Output the [x, y] coordinate of the center of the cell containing the given text.  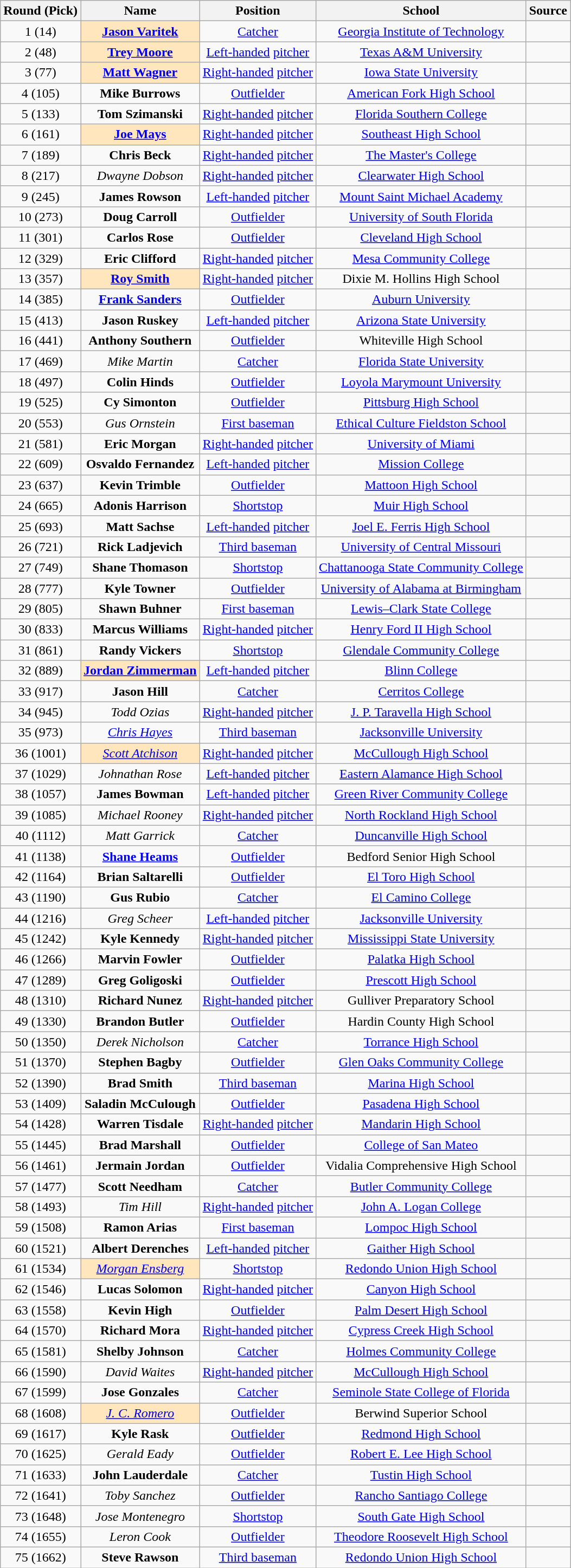
Ethical Culture Fieldston School [421, 423]
James Bowman [140, 794]
Jordan Zimmerman [140, 671]
59 (1508) [41, 1227]
Jason Varitek [140, 31]
Marvin Fowler [140, 960]
Scott Atchison [140, 753]
32 (889) [41, 671]
39 (1085) [41, 815]
Jermain Jordan [140, 1165]
Palatka High School [421, 960]
69 (1617) [41, 1434]
11 (301) [41, 237]
38 (1057) [41, 794]
Jose Gonzales [140, 1392]
9 (245) [41, 196]
Johnathan Rose [140, 774]
Todd Ozias [140, 712]
28 (777) [41, 588]
Adonis Harrison [140, 506]
Seminole State College of Florida [421, 1392]
Hardin County High School [421, 1021]
Chattanooga State Community College [421, 567]
El Toro High School [421, 877]
Doug Carroll [140, 217]
Butler Community College [421, 1186]
Kyle Kennedy [140, 939]
70 (1625) [41, 1454]
15 (413) [41, 320]
60 (1521) [41, 1248]
College of San Mateo [421, 1145]
Mattoon High School [421, 485]
Brad Marshall [140, 1145]
57 (1477) [41, 1186]
Mike Martin [140, 361]
Stephen Bagby [140, 1062]
21 (581) [41, 444]
Theodore Roosevelt High School [421, 1537]
Green River Community College [421, 794]
26 (721) [41, 547]
J. P. Taravella High School [421, 712]
Glendale Community College [421, 650]
63 (1558) [41, 1310]
Gerald Eady [140, 1454]
Florida State University [421, 361]
Shawn Buhner [140, 609]
Eastern Alamance High School [421, 774]
6 (161) [41, 134]
Kevin High [140, 1310]
54 (1428) [41, 1124]
35 (973) [41, 733]
Matt Sachse [140, 526]
Duncanville High School [421, 835]
29 (805) [41, 609]
South Gate High School [421, 1516]
Vidalia Comprehensive High School [421, 1165]
Shelby Johnson [140, 1351]
66 (1590) [41, 1372]
Name [140, 11]
Anthony Southern [140, 341]
Gus Ornstein [140, 423]
Cypress Creek High School [421, 1331]
Arizona State University [421, 320]
Chris Hayes [140, 733]
Torrance High School [421, 1042]
56 (1461) [41, 1165]
Mount Saint Michael Academy [421, 196]
Albert Derenches [140, 1248]
Brad Smith [140, 1083]
19 (525) [41, 403]
52 (1390) [41, 1083]
Palm Desert High School [421, 1310]
34 (945) [41, 712]
Tustin High School [421, 1475]
Gaither High School [421, 1248]
51 (1370) [41, 1062]
17 (469) [41, 361]
Saladin McCulough [140, 1104]
Eric Clifford [140, 258]
16 (441) [41, 341]
47 (1289) [41, 980]
Joel E. Ferris High School [421, 526]
Tim Hill [140, 1207]
24 (665) [41, 506]
Eric Morgan [140, 444]
Kyle Rask [140, 1434]
Mississippi State University [421, 939]
Morgan Ensberg [140, 1269]
El Camino College [421, 897]
Gulliver Preparatory School [421, 1001]
18 (497) [41, 382]
22 (609) [41, 464]
Matt Wagner [140, 73]
Bedford Senior High School [421, 856]
Holmes Community College [421, 1351]
Blinn College [421, 671]
64 (1570) [41, 1331]
David Waites [140, 1372]
14 (385) [41, 300]
44 (1216) [41, 918]
73 (1648) [41, 1516]
Cleveland High School [421, 237]
37 (1029) [41, 774]
John Lauderdale [140, 1475]
Berwind Superior School [421, 1413]
Jason Hill [140, 691]
27 (749) [41, 567]
53 (1409) [41, 1104]
Rick Ladjevich [140, 547]
Steve Rawson [140, 1557]
Texas A&M University [421, 52]
Georgia Institute of Technology [421, 31]
Southeast High School [421, 134]
75 (1662) [41, 1557]
31 (861) [41, 650]
University of Alabama at Birmingham [421, 588]
Mike Burrows [140, 93]
48 (1310) [41, 1001]
Position [258, 11]
55 (1445) [41, 1145]
72 (1641) [41, 1495]
Randy Vickers [140, 650]
41 (1138) [41, 856]
Source [548, 11]
58 (1493) [41, 1207]
68 (1608) [41, 1413]
Gus Rubio [140, 897]
James Rowson [140, 196]
American Fork High School [421, 93]
65 (1581) [41, 1351]
74 (1655) [41, 1537]
Robert E. Lee High School [421, 1454]
University of Central Missouri [421, 547]
Muir High School [421, 506]
Dixie M. Hollins High School [421, 279]
61 (1534) [41, 1269]
Auburn University [421, 300]
The Master's College [421, 155]
Colin Hinds [140, 382]
John A. Logan College [421, 1207]
42 (1164) [41, 877]
1 (14) [41, 31]
62 (1546) [41, 1290]
Canyon High School [421, 1290]
4 (105) [41, 93]
36 (1001) [41, 753]
Jason Ruskey [140, 320]
Kyle Towner [140, 588]
Lucas Solomon [140, 1290]
49 (1330) [41, 1021]
Joe Mays [140, 134]
Toby Sanchez [140, 1495]
5 (133) [41, 114]
Mission College [421, 464]
Roy Smith [140, 279]
3 (77) [41, 73]
50 (1350) [41, 1042]
Shane Heams [140, 856]
Loyola Marymount University [421, 382]
Marcus Williams [140, 630]
Dwayne Dobson [140, 176]
40 (1112) [41, 835]
Mesa Community College [421, 258]
10 (273) [41, 217]
Brandon Butler [140, 1021]
45 (1242) [41, 939]
2 (48) [41, 52]
Greg Goligoski [140, 980]
25 (693) [41, 526]
33 (917) [41, 691]
43 (1190) [41, 897]
Pasadena High School [421, 1104]
46 (1266) [41, 960]
Leron Cook [140, 1537]
School [421, 11]
13 (357) [41, 279]
Warren Tisdale [140, 1124]
Cerritos College [421, 691]
Michael Rooney [140, 815]
Round (Pick) [41, 11]
30 (833) [41, 630]
University of South Florida [421, 217]
University of Miami [421, 444]
Chris Beck [140, 155]
Marina High School [421, 1083]
Trey Moore [140, 52]
Shane Thomason [140, 567]
Pittsburg High School [421, 403]
Scott Needham [140, 1186]
Rancho Santiago College [421, 1495]
23 (637) [41, 485]
Brian Saltarelli [140, 877]
7 (189) [41, 155]
Kevin Trimble [140, 485]
Iowa State University [421, 73]
Henry Ford II High School [421, 630]
Glen Oaks Community College [421, 1062]
71 (1633) [41, 1475]
Prescott High School [421, 980]
20 (553) [41, 423]
Frank Sanders [140, 300]
Clearwater High School [421, 176]
Whiteville High School [421, 341]
Derek Nicholson [140, 1042]
12 (329) [41, 258]
Richard Mora [140, 1331]
North Rockland High School [421, 815]
Jose Montenegro [140, 1516]
Florida Southern College [421, 114]
Osvaldo Fernandez [140, 464]
67 (1599) [41, 1392]
Lompoc High School [421, 1227]
8 (217) [41, 176]
Lewis–Clark State College [421, 609]
Ramon Arias [140, 1227]
Redmond High School [421, 1434]
Greg Scheer [140, 918]
Matt Garrick [140, 835]
Richard Nunez [140, 1001]
Tom Szimanski [140, 114]
J. C. Romero [140, 1413]
Carlos Rose [140, 237]
Mandarin High School [421, 1124]
Cy Simonton [140, 403]
